From the cell containing the given text, extract its center point as (X, Y) coordinate. 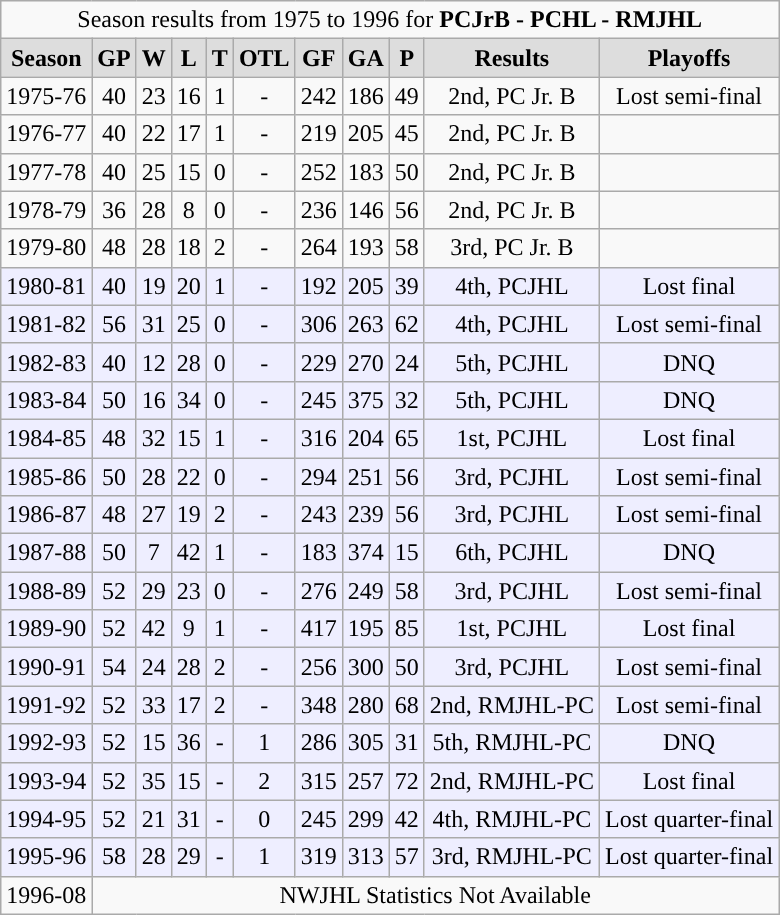
68 (406, 705)
Playoffs (688, 58)
313 (366, 857)
1993-94 (46, 781)
Season (46, 58)
256 (318, 667)
5th, RMJHL-PC (512, 743)
315 (318, 781)
1988-89 (46, 591)
NWJHL Statistics Not Available (436, 895)
195 (366, 629)
1976-77 (46, 134)
242 (318, 96)
1987-88 (46, 553)
1994-95 (46, 819)
54 (114, 667)
305 (366, 743)
9 (188, 629)
21 (154, 819)
299 (366, 819)
P (406, 58)
204 (366, 438)
4th, RMJHL-PC (512, 819)
35 (154, 781)
286 (318, 743)
1977-78 (46, 172)
1989-90 (46, 629)
294 (318, 477)
270 (366, 362)
252 (318, 172)
257 (366, 781)
239 (366, 515)
T (220, 58)
219 (318, 134)
300 (366, 667)
316 (318, 438)
348 (318, 705)
1986-87 (46, 515)
1975-76 (46, 96)
GF (318, 58)
276 (318, 591)
Results (512, 58)
3rd, RMJHL-PC (512, 857)
1979-80 (46, 248)
GA (366, 58)
146 (366, 210)
W (154, 58)
GP (114, 58)
1995-96 (46, 857)
249 (366, 591)
263 (366, 324)
45 (406, 134)
62 (406, 324)
85 (406, 629)
319 (318, 857)
3rd, PC Jr. B (512, 248)
306 (318, 324)
1981-82 (46, 324)
236 (318, 210)
186 (366, 96)
280 (366, 705)
49 (406, 96)
39 (406, 286)
192 (318, 286)
8 (188, 210)
1990-91 (46, 667)
57 (406, 857)
27 (154, 515)
193 (366, 248)
1980-81 (46, 286)
1996-08 (46, 895)
251 (366, 477)
Season results from 1975 to 1996 for PCJrB - PCHL - RMJHL (390, 20)
6th, PCJHL (512, 553)
L (188, 58)
374 (366, 553)
20 (188, 286)
243 (318, 515)
34 (188, 400)
1984-85 (46, 438)
72 (406, 781)
12 (154, 362)
65 (406, 438)
1992-93 (46, 743)
OTL (264, 58)
18 (188, 248)
33 (154, 705)
264 (318, 248)
7 (154, 553)
417 (318, 629)
1978-79 (46, 210)
1982-83 (46, 362)
1991-92 (46, 705)
1985-86 (46, 477)
375 (366, 400)
1983-84 (46, 400)
229 (318, 362)
